Detect which cell encompasses the target text, then output its [X, Y] center coordinate. 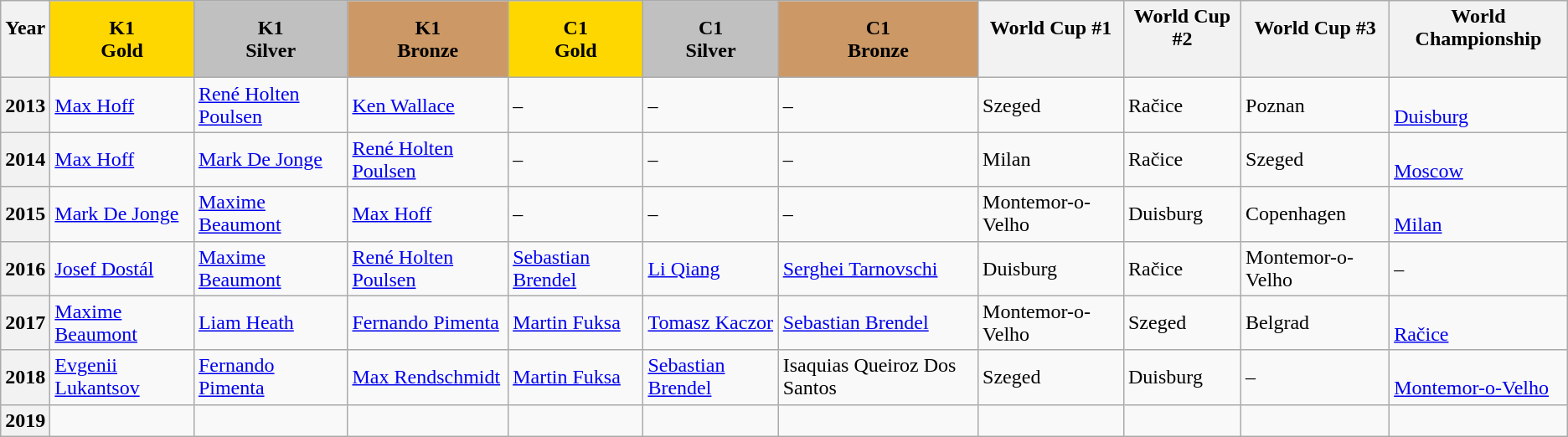
World Cup #2 [1182, 39]
C1 Gold [576, 39]
World Cup #1 [1051, 39]
Poznan [1315, 105]
K1 Gold [122, 39]
Evgenii Lukantsov [122, 377]
2016 [25, 268]
2017 [25, 323]
Serghei Tarnovschi [878, 268]
C1 Bronze [878, 39]
Year [25, 39]
Moscow [1479, 159]
World Championship [1479, 39]
World Cup #3 [1315, 39]
Copenhagen [1315, 214]
2014 [25, 159]
Li Qiang [710, 268]
C1 Silver [710, 39]
Isaquias Queiroz Dos Santos [878, 377]
Josef Dostál [122, 268]
2018 [25, 377]
K1 Silver [271, 39]
Belgrad [1315, 323]
Liam Heath [271, 323]
2019 [25, 420]
Tomasz Kaczor [710, 323]
2013 [25, 105]
Max Rendschmidt [428, 377]
2015 [25, 214]
K1 Bronze [428, 39]
Ken Wallace [428, 105]
